Capture the cell that displays the provided text and extract its (x, y) central coordinate. 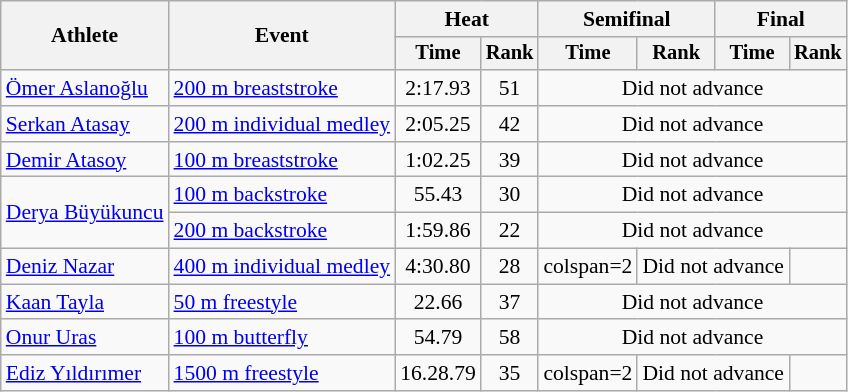
Ömer Aslanoğlu (85, 88)
Onur Uras (85, 338)
16.28.79 (438, 373)
1500 m freestyle (282, 373)
400 m individual medley (282, 267)
100 m breaststroke (282, 160)
1:02.25 (438, 160)
Demir Atasoy (85, 160)
30 (510, 195)
Ediz Yıldırımer (85, 373)
Final (781, 19)
4:30.80 (438, 267)
Heat (466, 19)
200 m individual medley (282, 124)
51 (510, 88)
Serkan Atasay (85, 124)
50 m freestyle (282, 302)
Kaan Tayla (85, 302)
39 (510, 160)
200 m breaststroke (282, 88)
Event (282, 36)
35 (510, 373)
22 (510, 231)
Deniz Nazar (85, 267)
Semifinal (626, 19)
100 m butterfly (282, 338)
200 m backstroke (282, 231)
42 (510, 124)
28 (510, 267)
55.43 (438, 195)
2:17.93 (438, 88)
Athlete (85, 36)
100 m backstroke (282, 195)
1:59.86 (438, 231)
22.66 (438, 302)
54.79 (438, 338)
58 (510, 338)
37 (510, 302)
Derya Büyükuncu (85, 212)
2:05.25 (438, 124)
